Capture the cell that displays the provided text and extract its (X, Y) central coordinate. 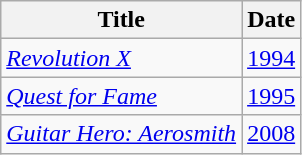
Quest for Fame (122, 96)
Title (122, 20)
1994 (272, 58)
Revolution X (122, 58)
Date (272, 20)
Guitar Hero: Aerosmith (122, 134)
2008 (272, 134)
1995 (272, 96)
